Output the (X, Y) coordinate of the center of the cell containing the given text.  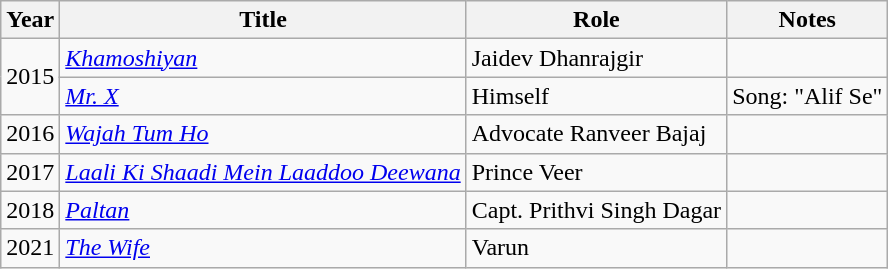
Paltan (263, 210)
Jaidev Dhanrajgir (596, 58)
Song: "Alif Se" (808, 96)
2018 (30, 210)
Role (596, 20)
Notes (808, 20)
Prince Veer (596, 172)
Khamoshiyan (263, 58)
Mr. X (263, 96)
Title (263, 20)
2021 (30, 248)
The Wife (263, 248)
Advocate Ranveer Bajaj (596, 134)
2016 (30, 134)
2015 (30, 77)
Capt. Prithvi Singh Dagar (596, 210)
Laali Ki Shaadi Mein Laaddoo Deewana (263, 172)
Varun (596, 248)
Year (30, 20)
Wajah Tum Ho (263, 134)
Himself (596, 96)
2017 (30, 172)
